Search for the cell housing the specified text and yield its [x, y] center coordinate. 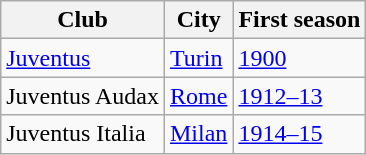
1900 [300, 58]
Milan [198, 134]
1914–15 [300, 134]
Club [83, 20]
1912–13 [300, 96]
Juventus Italia [83, 134]
Juventus Audax [83, 96]
Turin [198, 58]
Rome [198, 96]
Juventus [83, 58]
City [198, 20]
First season [300, 20]
